Determine the (x, y) coordinate at the center of the cell enclosing the given text.  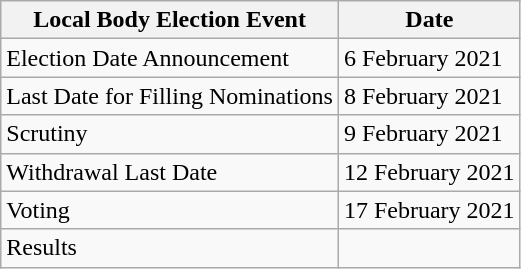
Date (429, 20)
Local Body Election Event (170, 20)
17 February 2021 (429, 210)
6 February 2021 (429, 58)
12 February 2021 (429, 172)
Voting (170, 210)
9 February 2021 (429, 134)
Election Date Announcement (170, 58)
8 February 2021 (429, 96)
Last Date for Filling Nominations (170, 96)
Results (170, 248)
Withdrawal Last Date (170, 172)
Scrutiny (170, 134)
